Extract the [x, y] coordinate from the center of the cell holding the provided text.  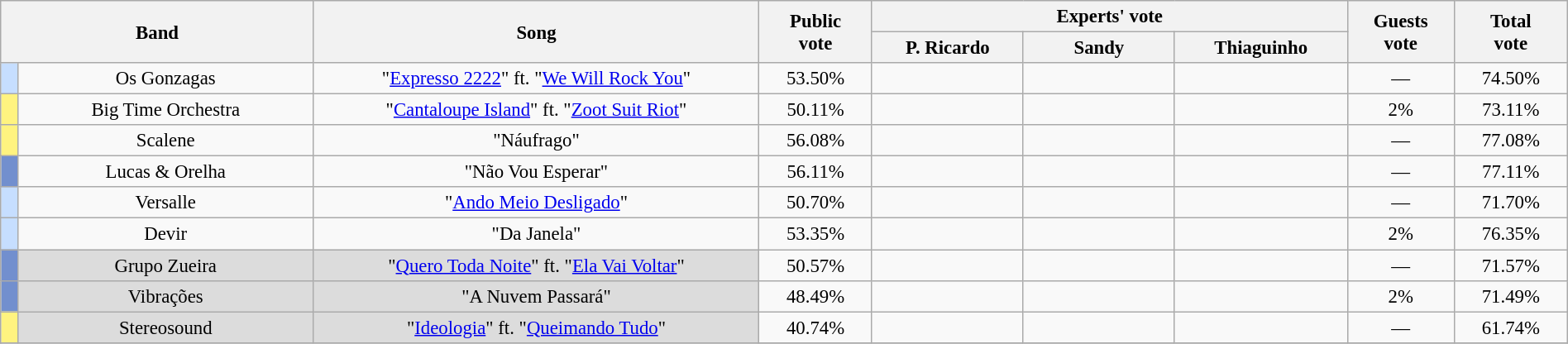
53.35% [815, 234]
"A Nuvem Passará" [536, 296]
Stereosound [165, 327]
Scalene [165, 141]
50.57% [815, 265]
71.49% [1510, 296]
Grupo Zueira [165, 265]
50.11% [815, 110]
74.50% [1510, 79]
73.11% [1510, 110]
50.70% [815, 203]
Experts' vote [1110, 17]
76.35% [1510, 234]
56.11% [815, 172]
Os Gonzagas [165, 79]
"Expresso 2222" ft. "We Will Rock You" [536, 79]
Devir [165, 234]
Versalle [165, 203]
Thiaguinho [1260, 48]
Sandy [1098, 48]
"Cantaloupe Island" ft. "Zoot Suit Riot" [536, 110]
"Não Vou Esperar" [536, 172]
71.57% [1510, 265]
53.50% [815, 79]
48.49% [815, 296]
"Quero Toda Noite" ft. "Ela Vai Voltar" [536, 265]
P. Ricardo [948, 48]
Lucas & Orelha [165, 172]
61.74% [1510, 327]
Band [157, 31]
"Ando Meio Desligado" [536, 203]
Vibrações [165, 296]
Song [536, 31]
Publicvote [815, 31]
"Náufrago" [536, 141]
"Da Janela" [536, 234]
56.08% [815, 141]
77.11% [1510, 172]
"Ideologia" ft. "Queimando Tudo" [536, 327]
71.70% [1510, 203]
Big Time Orchestra [165, 110]
Totalvote [1510, 31]
Guestsvote [1401, 31]
77.08% [1510, 141]
40.74% [815, 327]
